Find where the given text appears and provide that cell's center as [x, y] coordinate. 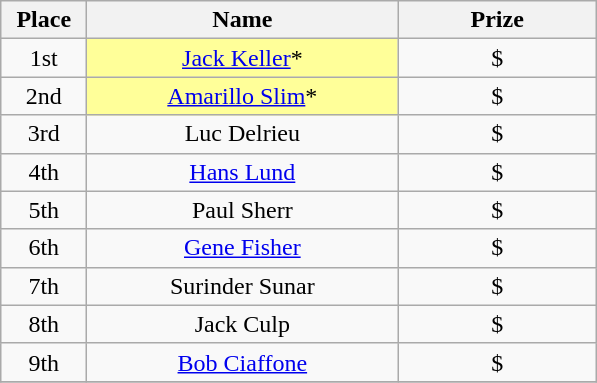
Jack Keller* [242, 58]
7th [44, 286]
Name [242, 20]
1st [44, 58]
8th [44, 324]
3rd [44, 134]
9th [44, 362]
Prize [498, 20]
Bob Ciaffone [242, 362]
Paul Sherr [242, 210]
6th [44, 248]
Surinder Sunar [242, 286]
Jack Culp [242, 324]
2nd [44, 96]
Amarillo Slim* [242, 96]
Hans Lund [242, 172]
Luc Delrieu [242, 134]
Gene Fisher [242, 248]
4th [44, 172]
5th [44, 210]
Place [44, 20]
